Extract the [X, Y] coordinate from the center of the cell holding the provided text.  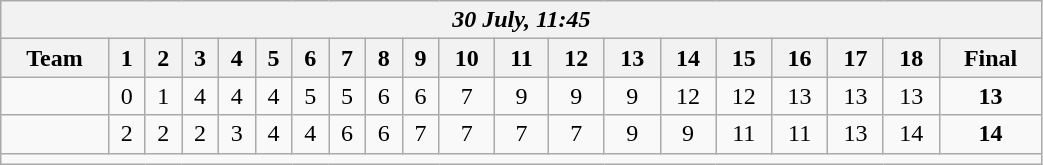
17 [856, 58]
8 [384, 58]
0 [126, 96]
Team [55, 58]
18 [911, 58]
15 [744, 58]
Final [990, 58]
16 [800, 58]
30 July, 11:45 [522, 20]
10 [467, 58]
